Scan for the cell matching the given text and deliver its [x, y] coordinate at center. 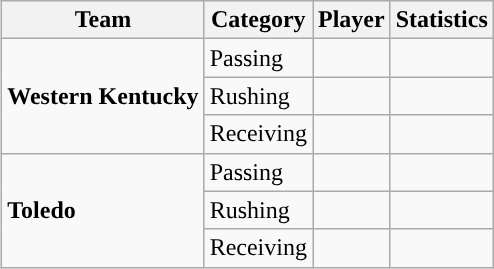
Western Kentucky [103, 96]
Player [351, 20]
Statistics [442, 20]
Toledo [103, 210]
Category [258, 20]
Team [103, 20]
